Find where the given text appears and provide that cell's center as [X, Y] coordinate. 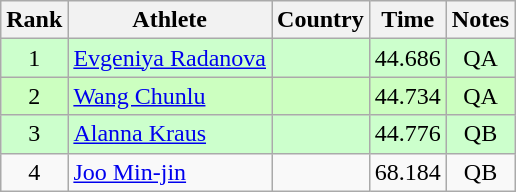
Joo Min-jin [170, 172]
68.184 [408, 172]
Rank [34, 20]
44.776 [408, 134]
Evgeniya Radanova [170, 58]
44.734 [408, 96]
Wang Chunlu [170, 96]
3 [34, 134]
Notes [480, 20]
Country [321, 20]
1 [34, 58]
Athlete [170, 20]
Time [408, 20]
4 [34, 172]
Alanna Kraus [170, 134]
44.686 [408, 58]
2 [34, 96]
